Return the [X, Y] coordinate for the center point of the cell that contains the specified text.  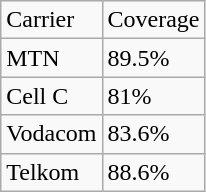
MTN [52, 58]
Coverage [154, 20]
Vodacom [52, 134]
81% [154, 96]
Carrier [52, 20]
88.6% [154, 172]
Cell C [52, 96]
83.6% [154, 134]
89.5% [154, 58]
Telkom [52, 172]
